Return the [X, Y] coordinate for the center point of the cell that contains the specified text.  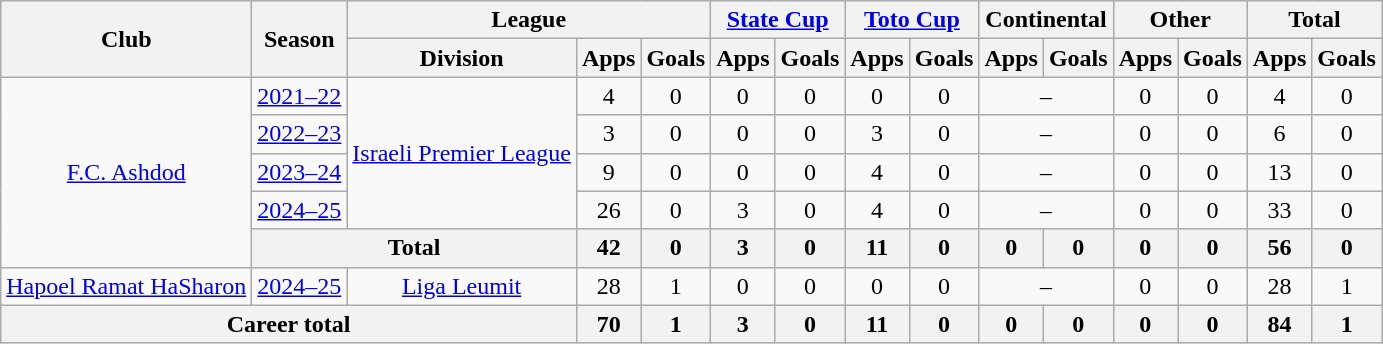
13 [1279, 172]
Club [126, 39]
33 [1279, 210]
70 [608, 324]
26 [608, 210]
9 [608, 172]
Liga Leumit [462, 286]
2021–22 [300, 96]
6 [1279, 134]
56 [1279, 248]
Continental [1046, 20]
2022–23 [300, 134]
F.C. Ashdod [126, 172]
2023–24 [300, 172]
84 [1279, 324]
Hapoel Ramat HaSharon [126, 286]
Other [1180, 20]
Division [462, 58]
League [529, 20]
Season [300, 39]
Career total [289, 324]
State Cup [778, 20]
42 [608, 248]
Israeli Premier League [462, 153]
Toto Cup [912, 20]
